Return the [x, y] coordinate for the center point of the cell that contains the specified text.  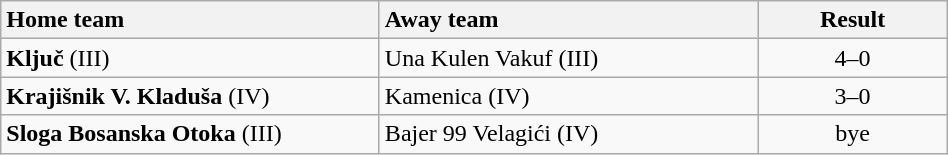
Kamenica (IV) [568, 96]
Home team [190, 20]
Sloga Bosanska Otoka (III) [190, 134]
Bajer 99 Velagići (IV) [568, 134]
Ključ (III) [190, 58]
bye [852, 134]
Krajišnik V. Kladuša (IV) [190, 96]
3–0 [852, 96]
4–0 [852, 58]
Result [852, 20]
Una Kulen Vakuf (III) [568, 58]
Away team [568, 20]
